Determine the [x, y] coordinate at the center of the cell enclosing the given text.  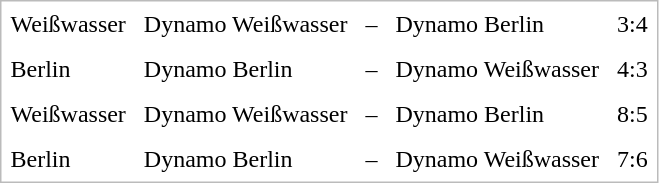
8:5 [632, 114]
7:6 [632, 158]
3:4 [632, 24]
4:3 [632, 68]
